Capture the cell that displays the provided text and extract its [X, Y] central coordinate. 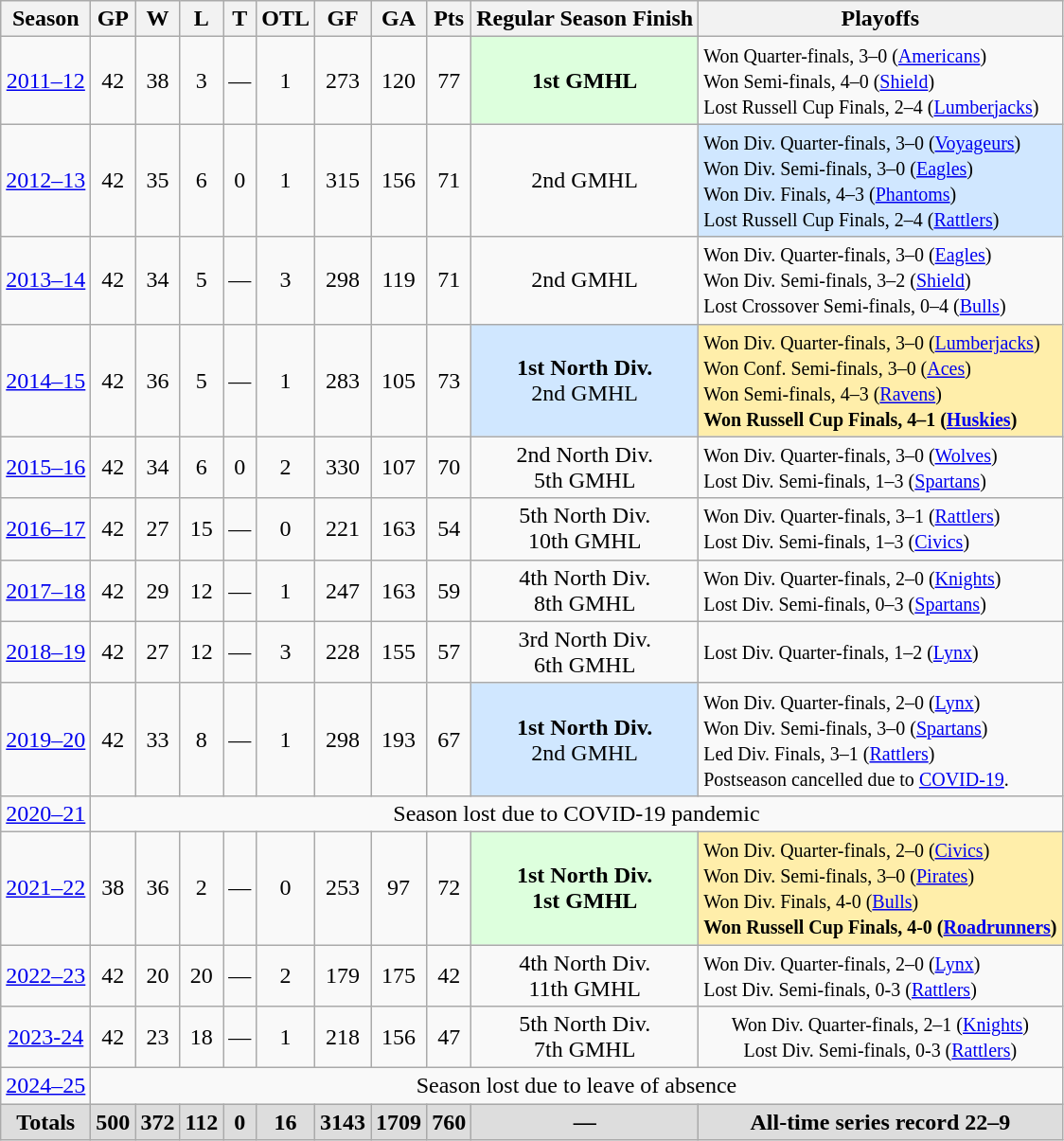
Pts [449, 19]
2017–18 [45, 591]
Won Div. Quarter-finals, 2–0 (Lynx)Lost Div. Semi-finals, 0-3 (Rattlers) [880, 975]
2022–23 [45, 975]
760 [449, 1122]
2021–22 [45, 888]
175 [399, 975]
2nd North Div.5th GMHL [585, 468]
T [240, 19]
330 [343, 468]
1st North Div.1st GMHL [585, 888]
2012–13 [45, 180]
16 [286, 1122]
120 [399, 80]
8 [202, 739]
372 [157, 1122]
GF [343, 19]
Lost Div. Quarter-finals, 1–2 (Lynx) [880, 651]
L [202, 19]
35 [157, 180]
112 [202, 1122]
155 [399, 651]
73 [449, 381]
Won Div. Quarter-finals, 3–0 (Wolves)Lost Div. Semi-finals, 1–3 (Spartans) [880, 468]
Won Quarter-finals, 3–0 (Americans)Won Semi-finals, 4–0 (Shield)Lost Russell Cup Finals, 2–4 (Lumberjacks) [880, 80]
97 [399, 888]
4th North Div.8th GMHL [585, 591]
47 [449, 1038]
119 [399, 280]
193 [399, 739]
Regular Season Finish [585, 19]
Won Div. Quarter-finals, 2–1 (Knights)Lost Div. Semi-finals, 0-3 (Rattlers) [880, 1038]
Season [45, 19]
2013–14 [45, 280]
GA [399, 19]
500 [114, 1122]
Playoffs [880, 19]
33 [157, 739]
5th North Div.10th GMHL [585, 528]
247 [343, 591]
Totals [45, 1122]
2015–16 [45, 468]
273 [343, 80]
2016–17 [45, 528]
29 [157, 591]
4th North Div.11th GMHL [585, 975]
3rd North Div.6th GMHL [585, 651]
2018–19 [45, 651]
Season lost due to leave of absence [576, 1086]
2019–20 [45, 739]
15 [202, 528]
23 [157, 1038]
253 [343, 888]
283 [343, 381]
67 [449, 739]
Won Div. Quarter-finals, 3–0 (Voyageurs)Won Div. Semi-finals, 3–0 (Eagles)Won Div. Finals, 4–3 (Phantoms)Lost Russell Cup Finals, 2–4 (Rattlers) [880, 180]
1st GMHL [585, 80]
18 [202, 1038]
Won Div. Quarter-finals, 3–1 (Rattlers)Lost Div. Semi-finals, 1–3 (Civics) [880, 528]
2024–25 [45, 1086]
Won Div. Quarter-finals, 3–0 (Lumberjacks)Won Conf. Semi-finals, 3–0 (Aces)Won Semi-finals, 4–3 (Ravens)Won Russell Cup Finals, 4–1 (Huskies) [880, 381]
Won Div. Quarter-finals, 2–0 (Civics)Won Div. Semi-finals, 3–0 (Pirates)Won Div. Finals, 4-0 (Bulls)Won Russell Cup Finals, 4-0 (Roadrunners) [880, 888]
3143 [343, 1122]
GP [114, 19]
OTL [286, 19]
W [157, 19]
221 [343, 528]
Won Div. Quarter-finals, 3–0 (Eagles)Won Div. Semi-finals, 3–2 (Shield)Lost Crossover Semi-finals, 0–4 (Bulls) [880, 280]
179 [343, 975]
2023-24 [45, 1038]
77 [449, 80]
Won Div. Quarter-finals, 2–0 (Lynx)Won Div. Semi-finals, 3–0 (Spartans)Led Div. Finals, 3–1 (Rattlers)Postseason cancelled due to COVID-19. [880, 739]
228 [343, 651]
72 [449, 888]
1709 [399, 1122]
107 [399, 468]
59 [449, 591]
Season lost due to COVID-19 pandemic [576, 813]
2011–12 [45, 80]
2014–15 [45, 381]
218 [343, 1038]
70 [449, 468]
5th North Div.7th GMHL [585, 1038]
All-time series record 22–9 [880, 1122]
Won Div. Quarter-finals, 2–0 (Knights)Lost Div. Semi-finals, 0–3 (Spartans) [880, 591]
57 [449, 651]
2020–21 [45, 813]
54 [449, 528]
315 [343, 180]
105 [399, 381]
